From the cell containing the given text, extract its center point as [X, Y] coordinate. 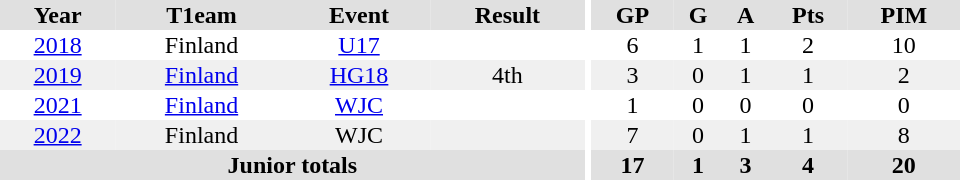
7 [632, 135]
2018 [58, 45]
2021 [58, 105]
Event [359, 15]
Junior totals [292, 165]
2022 [58, 135]
HG18 [359, 75]
17 [632, 165]
Pts [808, 15]
A [746, 15]
4th [507, 75]
GP [632, 15]
G [698, 15]
PIM [904, 15]
8 [904, 135]
20 [904, 165]
T1eam [202, 15]
4 [808, 165]
2019 [58, 75]
Result [507, 15]
Year [58, 15]
6 [632, 45]
U17 [359, 45]
10 [904, 45]
